From the cell containing the given text, extract its center point as (X, Y) coordinate. 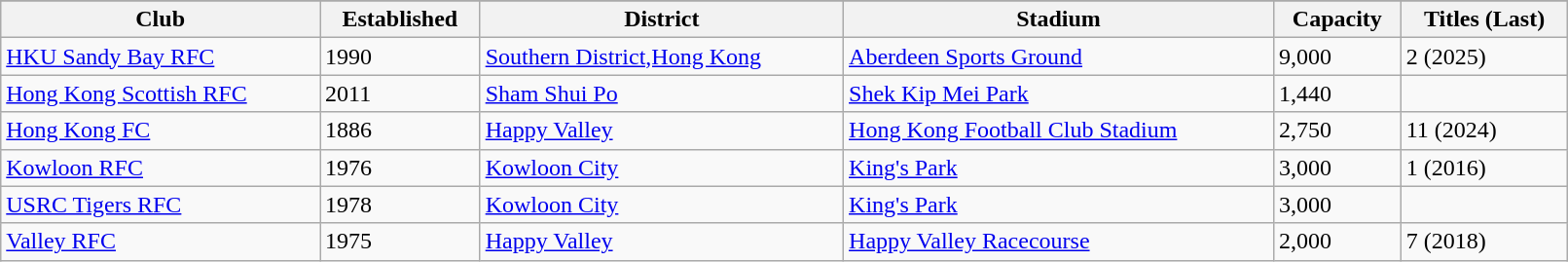
Valley RFC (161, 242)
Hong Kong Football Club Stadium (1059, 131)
2 (2025) (1484, 56)
Club (161, 19)
7 (2018) (1484, 242)
Capacity (1337, 19)
Kowloon RFC (161, 168)
Titles (Last) (1484, 19)
1990 (401, 56)
HKU Sandy Bay RFC (161, 56)
Hong Kong Scottish RFC (161, 94)
Hong Kong FC (161, 131)
11 (2024) (1484, 131)
9,000 (1337, 56)
Happy Valley Racecourse (1059, 242)
1,440 (1337, 94)
Stadium (1059, 19)
Southern District,Hong Kong (662, 56)
Aberdeen Sports Ground (1059, 56)
2011 (401, 94)
District (662, 19)
Established (401, 19)
1976 (401, 168)
Shek Kip Mei Park (1059, 94)
1975 (401, 242)
1978 (401, 205)
USRC Tigers RFC (161, 205)
2,000 (1337, 242)
Sham Shui Po (662, 94)
1 (2016) (1484, 168)
1886 (401, 131)
2,750 (1337, 131)
